Output the (x, y) coordinate of the center of the cell containing the given text.  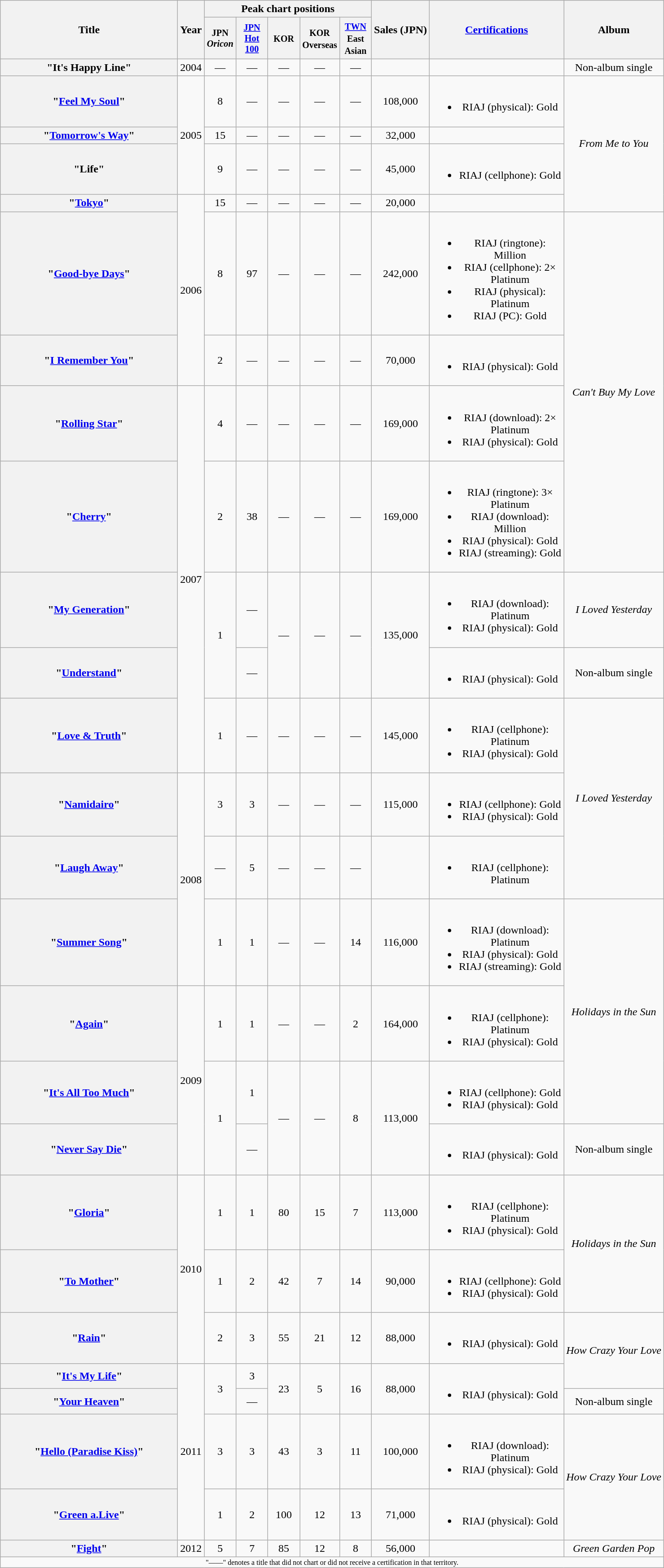
"My Generation" (89, 610)
2011 (191, 1451)
Album (614, 30)
Peak chart positions (288, 9)
KOR (284, 38)
164,000 (400, 1024)
"Never Say Die" (89, 1150)
2006 (191, 290)
115,000 (400, 805)
RIAJ (cellphone): Platinum (497, 868)
13 (356, 1514)
Sales (JPN) (400, 30)
9 (220, 169)
85 (284, 1548)
45,000 (400, 169)
97 (252, 273)
2009 (191, 1080)
43 (284, 1451)
"Again" (89, 1024)
71,000 (400, 1514)
70,000 (400, 360)
2005 (191, 135)
RIAJ (cellphone): Gold (497, 169)
"Rolling Star" (89, 423)
145,000 (400, 736)
242,000 (400, 273)
"It's Happy Line" (89, 67)
Green Garden Pop (614, 1548)
"Your Heaven" (89, 1402)
JPN Oricon (220, 38)
Can't Buy My Love (614, 392)
2007 (191, 579)
"Feel My Soul" (89, 101)
23 (284, 1388)
"Tokyo" (89, 203)
2008 (191, 880)
"Cherry" (89, 516)
KOROverseas (320, 38)
"Love & Truth" (89, 736)
"Fight" (89, 1548)
"Tomorrow's Way" (89, 135)
RIAJ (download): 2× PlatinumRIAJ (physical): Gold (497, 423)
JPN Hot 100 (252, 38)
38 (252, 516)
42 (284, 1281)
21 (320, 1338)
"Rain" (89, 1338)
RIAJ (ringtone): MillionRIAJ (cellphone): 2× PlatinumRIAJ (physical): PlatinumRIAJ (PC): Gold (497, 273)
4 (220, 423)
"Namidairo" (89, 805)
"Green a.Live" (89, 1514)
"To Mother" (89, 1281)
"Understand" (89, 673)
RIAJ (download): PlatinumRIAJ (physical): GoldRIAJ (streaming): Gold (497, 943)
"Life" (89, 169)
"Laugh Away" (89, 868)
2004 (191, 67)
90,000 (400, 1281)
"Good-bye Days" (89, 273)
"I Remember You" (89, 360)
From Me to You (614, 144)
Title (89, 30)
32,000 (400, 135)
"Summer Song" (89, 943)
56,000 (400, 1548)
"It's My Life" (89, 1376)
135,000 (400, 635)
55 (284, 1338)
"Gloria" (89, 1212)
11 (356, 1451)
2012 (191, 1548)
"——" denotes a title that did not chart or did not receive a certification in that territory. (332, 1562)
Certifications (497, 30)
Year (191, 30)
100 (284, 1514)
"Hello (Paradise Kiss)" (89, 1451)
"It's All Too Much" (89, 1092)
80 (284, 1212)
116,000 (400, 943)
100,000 (400, 1451)
RIAJ (ringtone): 3× PlatinumRIAJ (download): MillionRIAJ (physical): GoldRIAJ (streaming): Gold (497, 516)
20,000 (400, 203)
2010 (191, 1269)
108,000 (400, 101)
TWN East Asian (356, 38)
16 (356, 1388)
